For the text-containing cell, return its midpoint in [x, y] coordinate format. 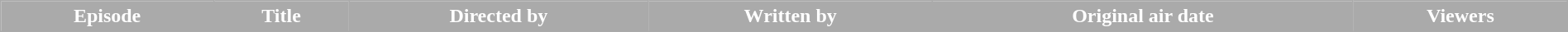
Directed by [499, 16]
Original air date [1143, 16]
Viewers [1460, 16]
Episode [108, 16]
Written by [791, 16]
Title [281, 16]
